From the cell containing the given text, extract its center point as [x, y] coordinate. 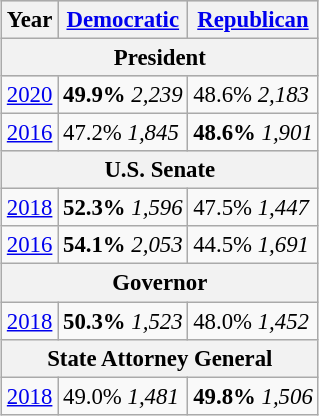
48.0% 1,452 [253, 321]
Year [30, 20]
48.6% 2,183 [253, 95]
49.9% 2,239 [123, 95]
President [160, 58]
Republican [253, 20]
Governor [160, 283]
48.6% 1,901 [253, 133]
State Attorney General [160, 358]
Democratic [123, 20]
47.2% 1,845 [123, 133]
44.5% 1,691 [253, 245]
47.5% 1,447 [253, 208]
U.S. Senate [160, 170]
49.8% 1,506 [253, 396]
54.1% 2,053 [123, 245]
52.3% 1,596 [123, 208]
2020 [30, 95]
49.0% 1,481 [123, 396]
50.3% 1,523 [123, 321]
